Determine the [X, Y] coordinate at the center of the cell enclosing the given text.  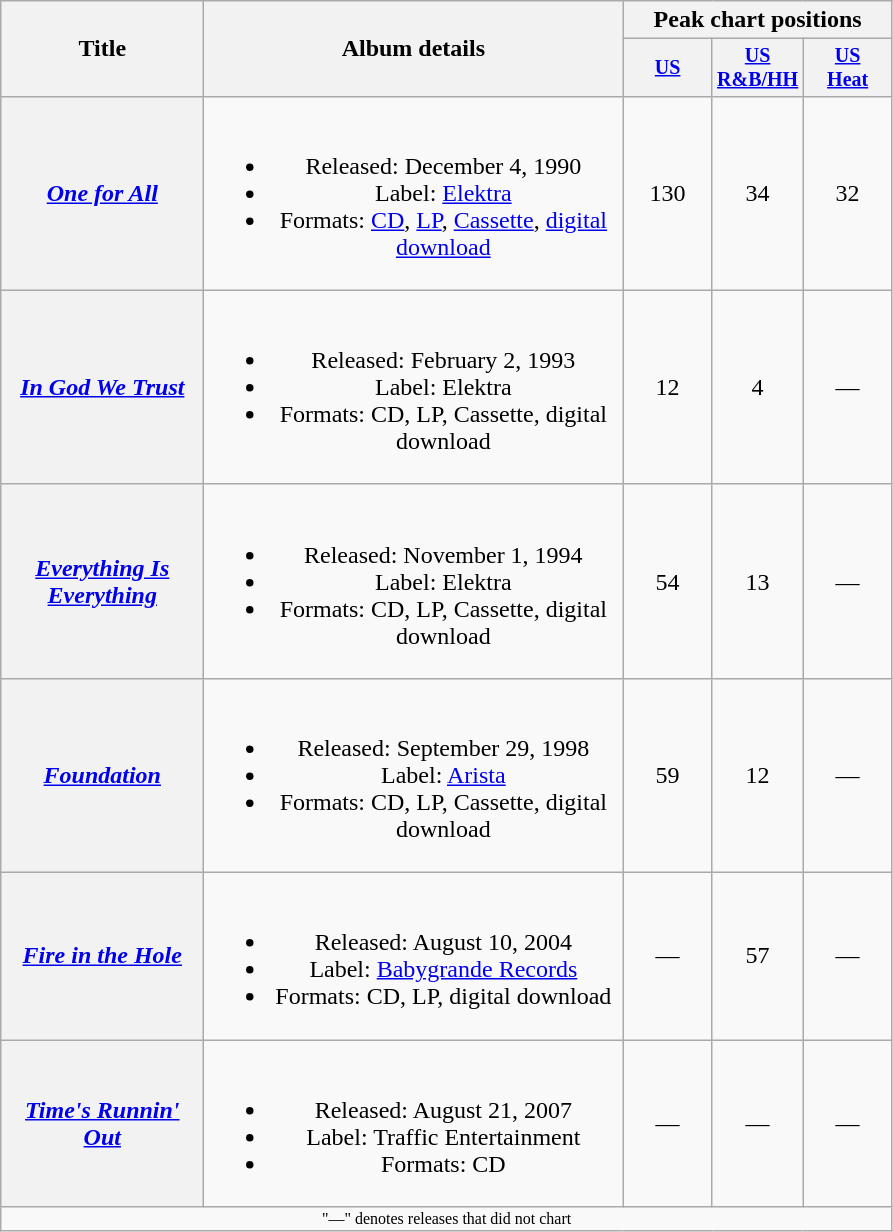
Album details [414, 49]
Time's Runnin' Out [102, 1124]
Peak chart positions [758, 20]
US R&B/HH [758, 68]
Released: August 10, 2004Label: Babygrande RecordsFormats: CD, LP, digital download [414, 956]
Released: November 1, 1994Label: ElektraFormats: CD, LP, Cassette, digital download [414, 581]
Fire in the Hole [102, 956]
Released: August 21, 2007Label: Traffic EntertainmentFormats: CD [414, 1124]
32 [848, 193]
Title [102, 49]
34 [758, 193]
54 [668, 581]
US Heat [848, 68]
Released: February 2, 1993Label: ElektraFormats: CD, LP, Cassette, digital download [414, 387]
"—" denotes releases that did not chart [447, 1219]
One for All [102, 193]
Released: September 29, 1998Label: AristaFormats: CD, LP, Cassette, digital download [414, 775]
Released: December 4, 1990Label: ElektraFormats: CD, LP, Cassette, digital download [414, 193]
US [668, 68]
In God We Trust [102, 387]
13 [758, 581]
Foundation [102, 775]
59 [668, 775]
130 [668, 193]
57 [758, 956]
4 [758, 387]
Everything Is Everything [102, 581]
